Locate the cell with the specified text and output its [X, Y] center coordinate. 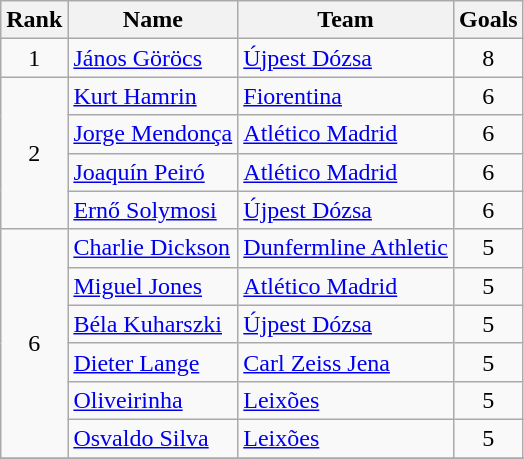
Dunfermline Athletic [346, 248]
János Göröcs [153, 58]
Goals [488, 20]
Miguel Jones [153, 286]
Carl Zeiss Jena [346, 362]
Rank [34, 20]
8 [488, 58]
Name [153, 20]
Osvaldo Silva [153, 438]
1 [34, 58]
Joaquín Peiró [153, 172]
Team [346, 20]
Ernő Solymosi [153, 210]
2 [34, 153]
Dieter Lange [153, 362]
Béla Kuharszki [153, 324]
Kurt Hamrin [153, 96]
Charlie Dickson [153, 248]
Jorge Mendonça [153, 134]
Oliveirinha [153, 400]
Fiorentina [346, 96]
